Find where the given text appears and provide that cell's center as [X, Y] coordinate. 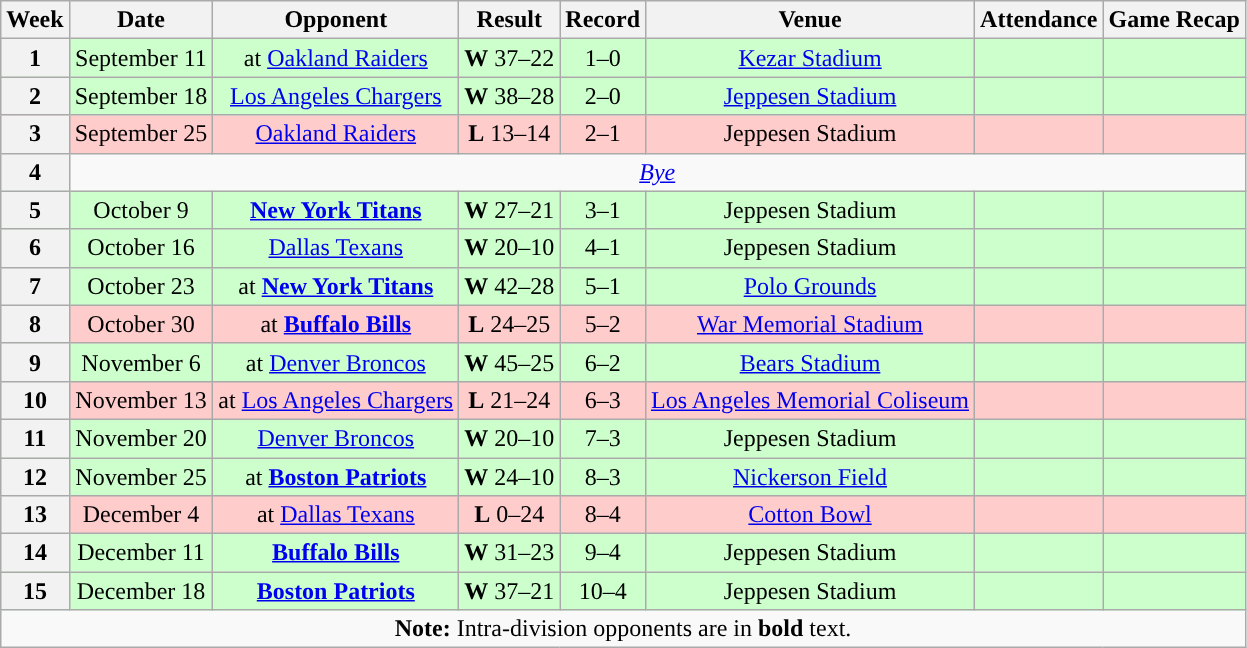
8–3 [603, 477]
14 [35, 553]
War Memorial Stadium [810, 324]
Denver Broncos [336, 438]
4 [35, 172]
1–0 [603, 58]
7–3 [603, 438]
Result [510, 20]
December 18 [141, 591]
Boston Patriots [336, 591]
2 [35, 96]
13 [35, 515]
6–3 [603, 400]
2–1 [603, 134]
Polo Grounds [810, 286]
October 23 [141, 286]
Bears Stadium [810, 362]
at Boston Patriots [336, 477]
at Dallas Texans [336, 515]
at Los Angeles Chargers [336, 400]
8 [35, 324]
W 27–21 [510, 210]
9–4 [603, 553]
November 25 [141, 477]
W 42–28 [510, 286]
November 20 [141, 438]
4–1 [603, 248]
December 11 [141, 553]
September 11 [141, 58]
5–2 [603, 324]
L 21–24 [510, 400]
Oakland Raiders [336, 134]
Bye [657, 172]
Record [603, 20]
Kezar Stadium [810, 58]
September 18 [141, 96]
Week [35, 20]
Note: Intra-division opponents are in bold text. [624, 629]
Cotton Bowl [810, 515]
5–1 [603, 286]
Date [141, 20]
L 24–25 [510, 324]
6–2 [603, 362]
Los Angeles Chargers [336, 96]
5 [35, 210]
Attendance [1039, 20]
W 37–21 [510, 591]
7 [35, 286]
9 [35, 362]
W 45–25 [510, 362]
W 37–22 [510, 58]
15 [35, 591]
3–1 [603, 210]
October 30 [141, 324]
Nickerson Field [810, 477]
1 [35, 58]
November 6 [141, 362]
W 31–23 [510, 553]
November 13 [141, 400]
3 [35, 134]
10 [35, 400]
W 38–28 [510, 96]
October 9 [141, 210]
12 [35, 477]
Opponent [336, 20]
6 [35, 248]
at Denver Broncos [336, 362]
New York Titans [336, 210]
Los Angeles Memorial Coliseum [810, 400]
L 0–24 [510, 515]
at New York Titans [336, 286]
10–4 [603, 591]
Game Recap [1174, 20]
Venue [810, 20]
December 4 [141, 515]
September 25 [141, 134]
2–0 [603, 96]
Buffalo Bills [336, 553]
at Oakland Raiders [336, 58]
L 13–14 [510, 134]
8–4 [603, 515]
at Buffalo Bills [336, 324]
October 16 [141, 248]
W 24–10 [510, 477]
11 [35, 438]
Dallas Texans [336, 248]
